Scan for the cell matching the given text and deliver its [X, Y] coordinate at center. 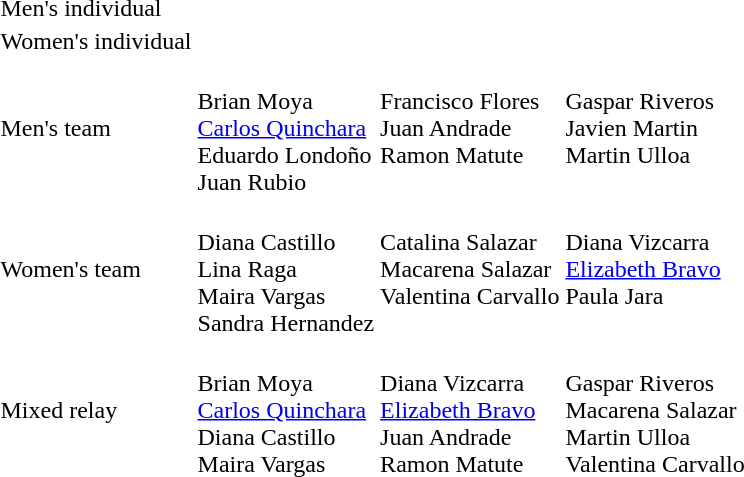
Diana CastilloLina RagaMaira VargasSandra Hernandez [286, 269]
Brian MoyaCarlos QuincharaEduardo LondoñoJuan Rubio [286, 128]
Francisco FloresJuan AndradeRamon Matute [470, 128]
Catalina SalazarMacarena SalazarValentina Carvallo [470, 269]
